Find where the given text appears and provide that cell's center as [X, Y] coordinate. 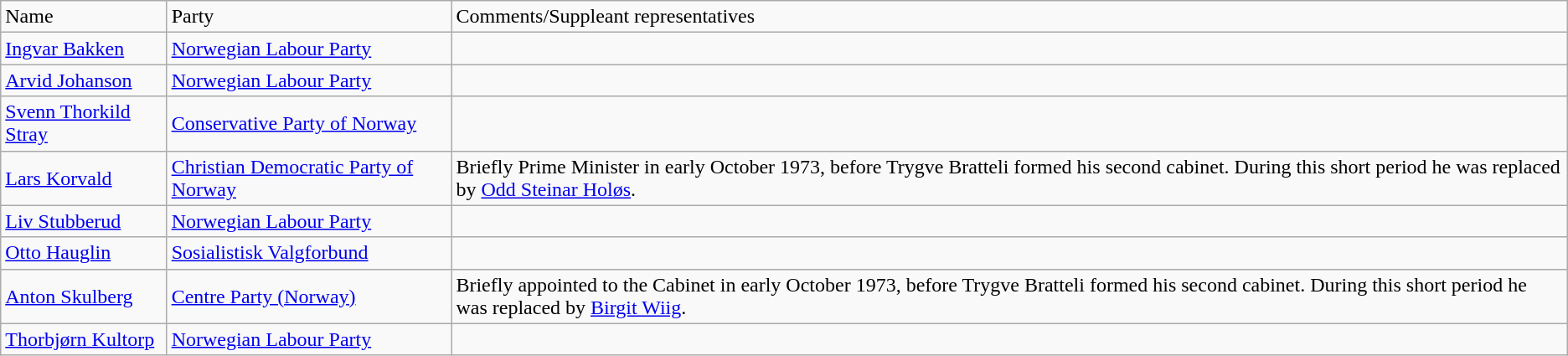
Ingvar Bakken [84, 49]
Sosialistisk Valgforbund [309, 253]
Name [84, 17]
Comments/Suppleant representatives [1009, 17]
Svenn Thorkild Stray [84, 124]
Centre Party (Norway) [309, 297]
Conservative Party of Norway [309, 124]
Arvid Johanson [84, 80]
Anton Skulberg [84, 297]
Lars Korvald [84, 178]
Thorbjørn Kultorp [84, 339]
Party [309, 17]
Christian Democratic Party of Norway [309, 178]
Liv Stubberud [84, 221]
Otto Hauglin [84, 253]
